Output the (X, Y) coordinate of the center of the cell containing the given text.  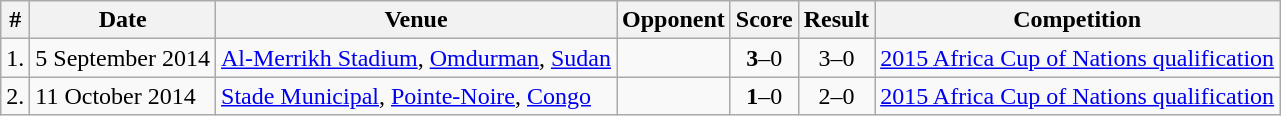
5 September 2014 (123, 58)
Stade Municipal, Pointe-Noire, Congo (416, 96)
Venue (416, 20)
# (16, 20)
Opponent (674, 20)
Date (123, 20)
11 October 2014 (123, 96)
2. (16, 96)
Competition (1078, 20)
Al-Merrikh Stadium, Omdurman, Sudan (416, 58)
Score (764, 20)
1. (16, 58)
Result (836, 20)
1–0 (764, 96)
2–0 (836, 96)
